Detect which cell encompasses the target text, then output its [x, y] center coordinate. 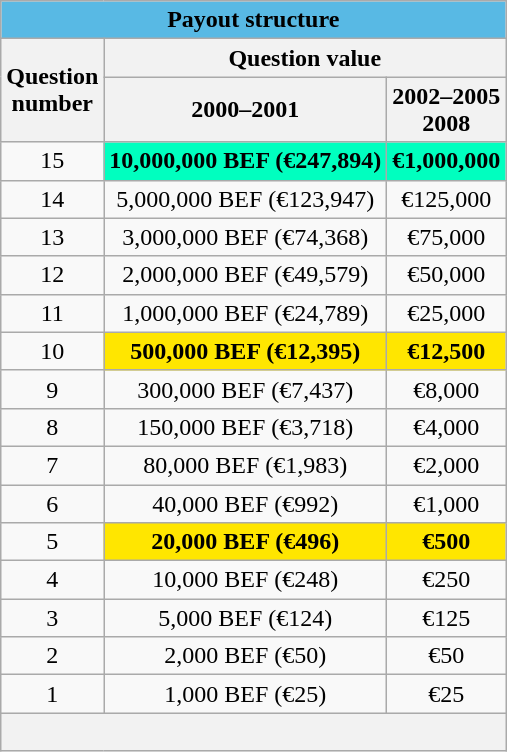
€125 [446, 618]
€25 [446, 694]
5,000,000 BEF (€123,947) [246, 199]
10,000,000 BEF (€247,894) [246, 161]
1 [52, 694]
€1,000,000 [446, 161]
4 [52, 580]
€250 [446, 580]
300,000 BEF (€7,437) [246, 389]
5 [52, 542]
2,000,000 BEF (€49,579) [246, 275]
5,000 BEF (€124) [246, 618]
Payout structure [254, 20]
€25,000 [446, 313]
€50 [446, 656]
3,000,000 BEF (€74,368) [246, 237]
€50,000 [446, 275]
€75,000 [446, 237]
9 [52, 389]
2002–20052008 [446, 110]
40,000 BEF (€992) [246, 503]
Question value [305, 58]
10,000 BEF (€248) [246, 580]
150,000 BEF (€3,718) [246, 427]
2,000 BEF (€50) [246, 656]
10 [52, 351]
14 [52, 199]
€2,000 [446, 465]
80,000 BEF (€1,983) [246, 465]
€4,000 [446, 427]
€125,000 [446, 199]
11 [52, 313]
Questionnumber [52, 90]
13 [52, 237]
20,000 BEF (€496) [246, 542]
€500 [446, 542]
€8,000 [446, 389]
12 [52, 275]
8 [52, 427]
2 [52, 656]
2000–2001 [246, 110]
€12,500 [446, 351]
€1,000 [446, 503]
500,000 BEF (€12,395) [246, 351]
15 [52, 161]
1,000,000 BEF (€24,789) [246, 313]
3 [52, 618]
6 [52, 503]
7 [52, 465]
1,000 BEF (€25) [246, 694]
